Capture the cell that displays the provided text and extract its [X, Y] central coordinate. 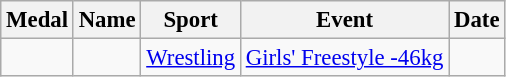
Wrestling [191, 58]
Girls' Freestyle -46kg [344, 58]
Sport [191, 20]
Medal [38, 20]
Date [477, 20]
Event [344, 20]
Name [107, 20]
